Capture the cell that displays the provided text and extract its (x, y) central coordinate. 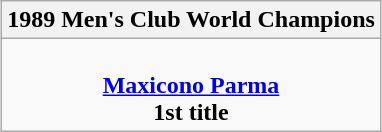
Maxicono Parma1st title (192, 85)
1989 Men's Club World Champions (192, 20)
